Extract the [x, y] coordinate from the center of the cell holding the provided text.  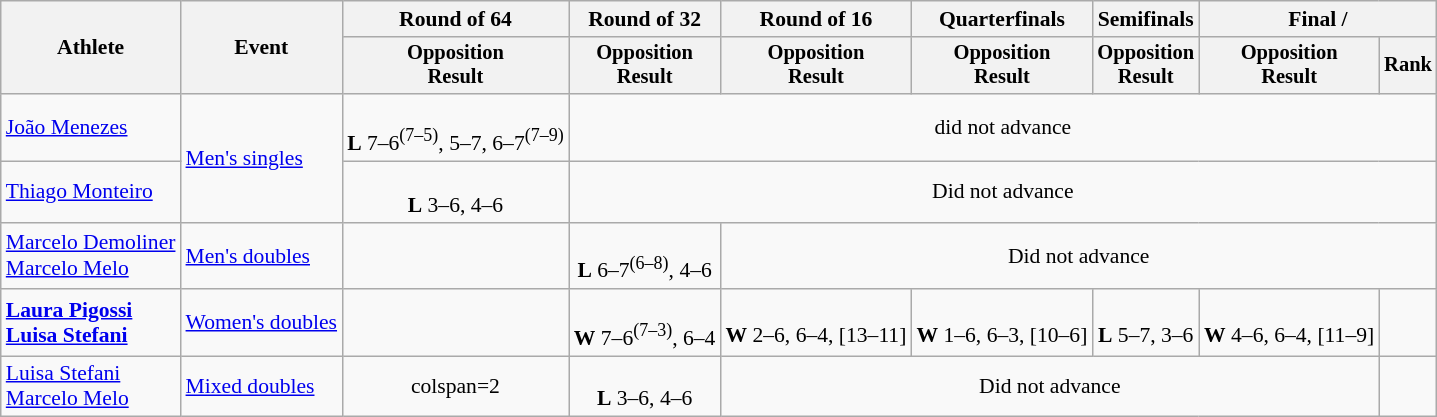
Semifinals [1146, 19]
Event [262, 48]
João Menezes [91, 128]
Rank [1408, 66]
Final / [1318, 19]
W 7–6(7–3), 6–4 [645, 322]
did not advance [1003, 128]
Mixed doubles [262, 386]
L 5–7, 3–6 [1146, 322]
L 7–6(7–5), 5–7, 6–7(7–9) [456, 128]
W 4–6, 6–4, [11–9] [1289, 322]
Round of 16 [816, 19]
L 6–7(6–8), 4–6 [645, 256]
Athlete [91, 48]
Marcelo DemolinerMarcelo Melo [91, 256]
Quarterfinals [1002, 19]
Thiago Monteiro [91, 192]
W 1–6, 6–3, [10–6] [1002, 322]
Round of 64 [456, 19]
Round of 32 [645, 19]
colspan=2 [456, 386]
Women's doubles [262, 322]
Men's doubles [262, 256]
Laura PigossiLuisa Stefani [91, 322]
W 2–6, 6–4, [13–11] [816, 322]
Men's singles [262, 158]
Luisa StefaniMarcelo Melo [91, 386]
